For the text-containing cell, return its midpoint in [x, y] coordinate format. 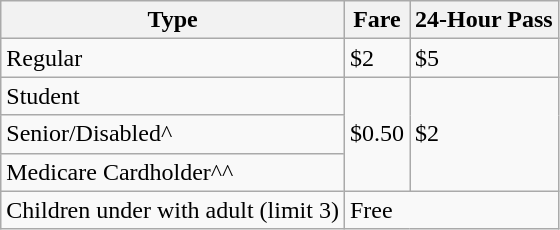
Senior/Disabled^ [173, 134]
Children under with adult (limit 3) [173, 210]
Student [173, 96]
Regular [173, 58]
Fare [376, 20]
Type [173, 20]
Free [451, 210]
$5 [484, 58]
24-Hour Pass [484, 20]
Medicare Cardholder^^ [173, 172]
$0.50 [376, 134]
